Pinpoint the cell where the given text exists, returning its [x, y] midpoint coordinate. 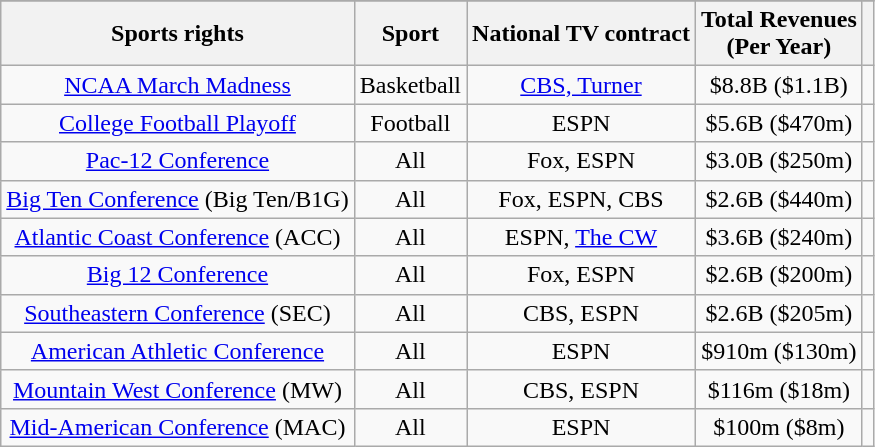
Sport [410, 34]
Big 12 Conference [178, 275]
Pac-12 Conference [178, 161]
Mid-American Conference (MAC) [178, 427]
CBS, Turner [582, 85]
$8.8B ($1.1B) [778, 85]
American Athletic Conference [178, 351]
$3.6B ($240m) [778, 237]
$2.6B ($200m) [778, 275]
$910m ($130m) [778, 351]
Atlantic Coast Conference (ACC) [178, 237]
Sports rights [178, 34]
National TV contract [582, 34]
Fox, ESPN, CBS [582, 199]
$3.0B ($250m) [778, 161]
$100m ($8m) [778, 427]
Southeastern Conference (SEC) [178, 313]
Basketball [410, 85]
$116m ($18m) [778, 389]
NCAA March Madness [178, 85]
$2.6B ($440m) [778, 199]
Big Ten Conference (Big Ten/B1G) [178, 199]
$5.6B ($470m) [778, 123]
Mountain West Conference (MW) [178, 389]
Football [410, 123]
College Football Playoff [178, 123]
Total Revenues (Per Year) [778, 34]
ESPN, The CW [582, 237]
$2.6B ($205m) [778, 313]
